Search for the cell housing the specified text and yield its (X, Y) center coordinate. 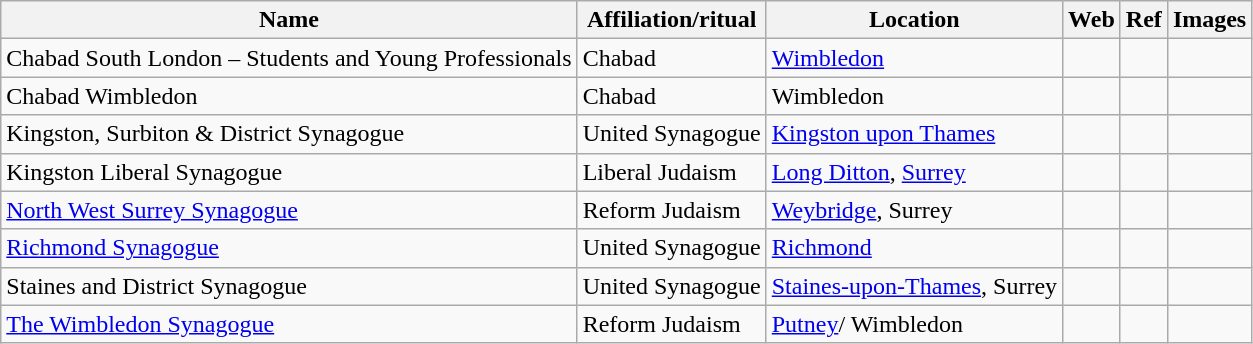
Affiliation/ritual (672, 20)
Web (1092, 20)
Putney/ Wimbledon (914, 324)
Location (914, 20)
Staines and District Synagogue (289, 286)
Weybridge, Surrey (914, 210)
Richmond Synagogue (289, 248)
Ref (1144, 20)
Staines-upon-Thames, Surrey (914, 286)
Chabad South London – Students and Young Professionals (289, 58)
Chabad Wimbledon (289, 96)
Kingston upon Thames (914, 134)
The Wimbledon Synagogue (289, 324)
Richmond (914, 248)
Liberal Judaism (672, 172)
Kingston, Surbiton & District Synagogue (289, 134)
Images (1209, 20)
Name (289, 20)
Kingston Liberal Synagogue (289, 172)
Long Ditton, Surrey (914, 172)
North West Surrey Synagogue (289, 210)
